Find where the given text appears and provide that cell's center as (X, Y) coordinate. 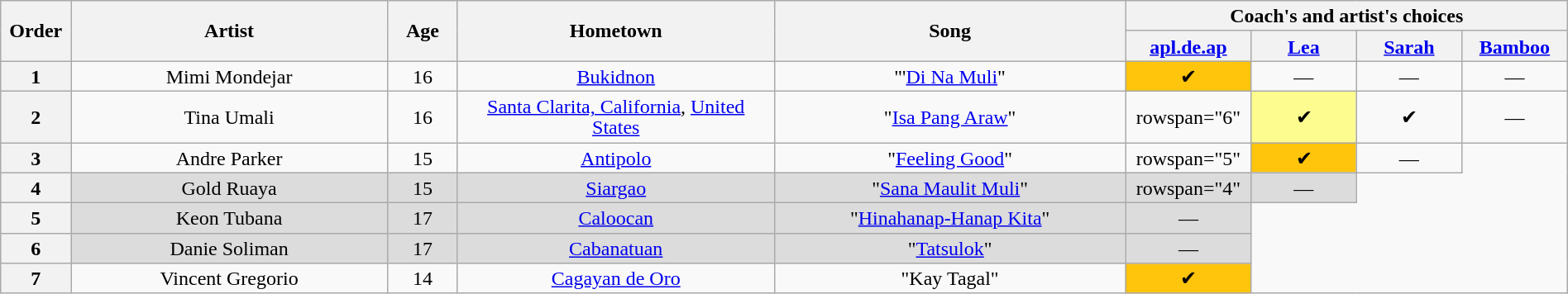
rowspan="6" (1188, 116)
Bamboo (1515, 46)
"Isa Pang Araw" (949, 116)
Bukidnon (615, 76)
rowspan="4" (1188, 188)
Age (422, 31)
Vincent Gregorio (230, 279)
Sarah (1409, 46)
"Hinahanap-Hanap Kita" (949, 218)
"Feeling Good" (949, 157)
Antipolo (615, 157)
"Sana Maulit Muli" (949, 188)
Order (36, 31)
Danie Soliman (230, 248)
"Tatsulok" (949, 248)
Siargao (615, 188)
Artist (230, 31)
Hometown (615, 31)
"Kay Tagal" (949, 279)
3 (36, 157)
Cabanatuan (615, 248)
4 (36, 188)
Andre Parker (230, 157)
5 (36, 218)
Caloocan (615, 218)
6 (36, 248)
7 (36, 279)
1 (36, 76)
Mimi Mondejar (230, 76)
Coach's and artist's choices (1346, 17)
2 (36, 116)
Gold Ruaya (230, 188)
14 (422, 279)
rowspan="5" (1188, 157)
Cagayan de Oro (615, 279)
Lea (1304, 46)
Song (949, 31)
Santa Clarita, California, United States (615, 116)
"'Di Na Muli" (949, 76)
apl.de.ap (1188, 46)
Keon Tubana (230, 218)
Tina Umali (230, 116)
